Output the (x, y) coordinate of the center of the cell containing the given text.  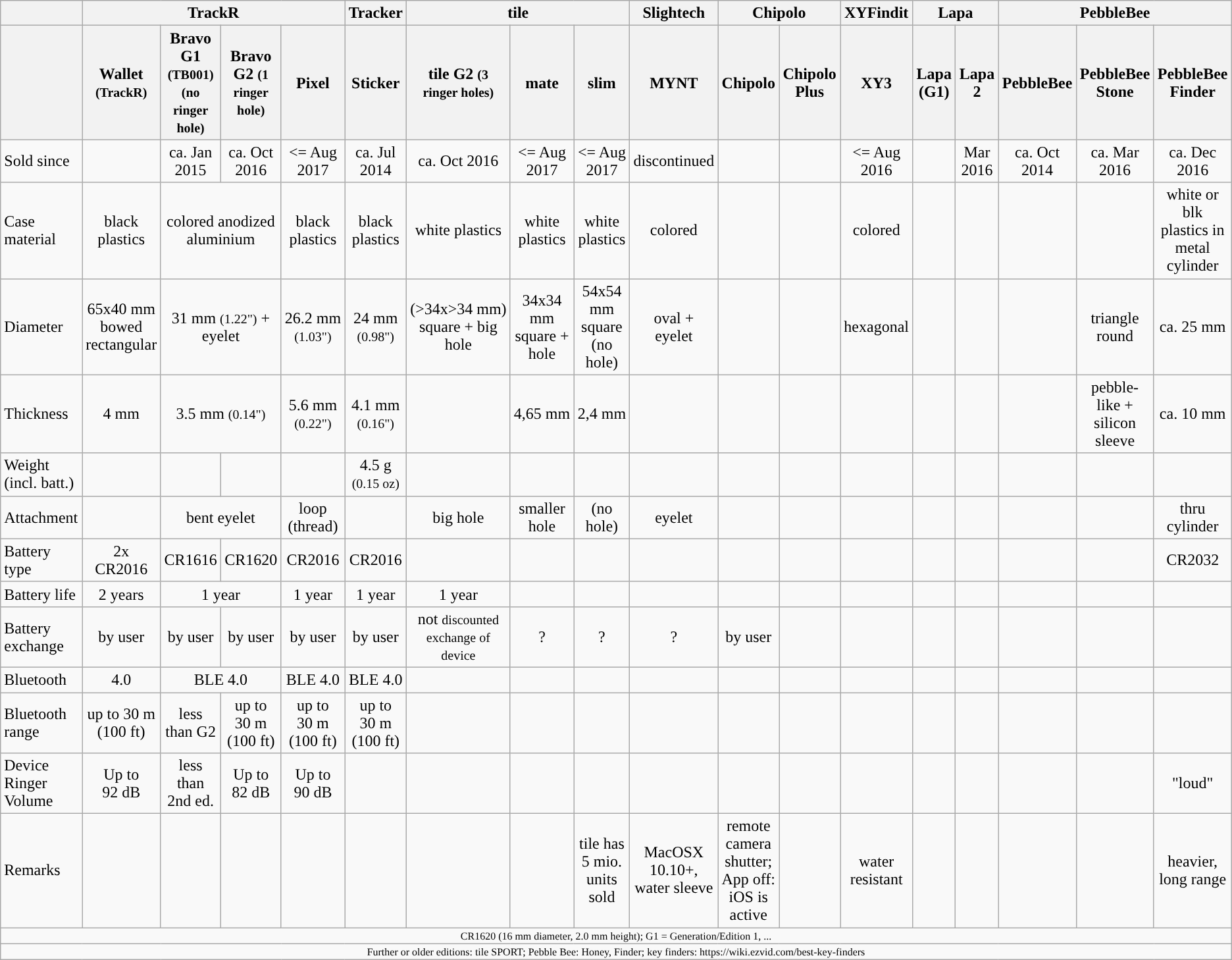
ca. 10 mm (1193, 413)
Battery life (41, 594)
PebbleBee Stone (1115, 83)
34x34 mm square + hole (542, 327)
triangle round (1115, 327)
less than 2nd ed. (191, 784)
Further or older editions: tile SPORT; Pebble Bee: Honey, Finder; key finders: https://wiki.ezvid.com/best-key-finders (616, 951)
2,4 mm (602, 413)
(no hole) (602, 518)
Battery type (41, 560)
tile G2 (3 ringer holes) (458, 83)
5.6 mm (0.22") (313, 413)
Tracker (376, 13)
not discounted exchange of device (458, 637)
slim (602, 83)
Up to 90 dB (313, 784)
oval + eyelet (674, 327)
Diameter (41, 327)
hexagonal (877, 327)
TrackR (213, 13)
Slightech (674, 13)
eyelet (674, 518)
MacOSX 10.10+, water sleeve (674, 870)
Case material (41, 230)
4,65 mm (542, 413)
XY3 (877, 83)
Bluetooth range (41, 723)
water resistant (877, 870)
Device Ringer Volume (41, 784)
thru cylinder (1193, 518)
XYFindit (877, 13)
Remarks (41, 870)
Lapa (956, 13)
ca. Jan 2015 (191, 161)
65x40 mm bowed rectangular (121, 327)
4.1 mm (0.16") (376, 413)
26.2 mm (1.03") (313, 327)
Chipolo Plus (809, 83)
3.5 mm (0.14") (221, 413)
Bravo G1 (TB001) (no ringer hole) (191, 83)
Lapa 2 (977, 83)
4 mm (121, 413)
colored anodized aluminium (221, 230)
pebble-like + silicon sleeve (1115, 413)
CR2032 (1193, 560)
Pixel (313, 83)
Mar 2016 (977, 161)
Sold since (41, 161)
Bluetooth (41, 680)
Weight (incl. batt.) (41, 474)
less than G2 (191, 723)
ca. Jul 2014 (376, 161)
CR1620 (251, 560)
(>34x>34 mm) square + big hole (458, 327)
2x CR2016 (121, 560)
mate (542, 83)
Wallet (TrackR) (121, 83)
Bravo G2 (1 ringer hole) (251, 83)
ca. 25 mm (1193, 327)
bent eyelet (221, 518)
ca. Oct 2014 (1037, 161)
Lapa (G1) (935, 83)
big hole (458, 518)
discontinued (674, 161)
31 mm (1.22") + eyelet (221, 327)
tile has 5 mio. units sold (602, 870)
Sticker (376, 83)
Thickness (41, 413)
MYNT (674, 83)
CR1616 (191, 560)
ca. Mar 2016 (1115, 161)
Up to 82 dB (251, 784)
remote camera shutter; App off: iOS is active (749, 870)
<= Aug 2016 (877, 161)
54x54 mm square (no hole) (602, 327)
tile (519, 13)
smaller hole (542, 518)
4.0 (121, 680)
Battery exchange (41, 637)
heavier, long range (1193, 870)
Up to 92 dB (121, 784)
Attachment (41, 518)
loop (thread) (313, 518)
PebbleBee Finder (1193, 83)
24 mm (0.98") (376, 327)
4.5 g (0.15 oz) (376, 474)
CR1620 (16 mm diameter, 2.0 mm height); G1 = Generation/Edition 1, ... (616, 936)
ca. Dec 2016 (1193, 161)
2 years (121, 594)
"loud" (1193, 784)
white or blk plastics in metal cylinder (1193, 230)
